For the text-containing cell, return its midpoint in [X, Y] coordinate format. 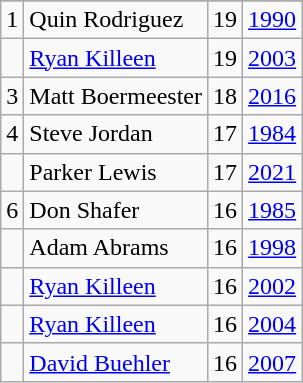
Don Shafer [116, 210]
1 [12, 20]
Matt Boermeester [116, 96]
18 [224, 96]
2004 [272, 324]
2003 [272, 58]
Quin Rodriguez [116, 20]
1984 [272, 134]
David Buehler [116, 362]
1998 [272, 248]
2002 [272, 286]
2007 [272, 362]
Adam Abrams [116, 248]
Steve Jordan [116, 134]
2021 [272, 172]
3 [12, 96]
1985 [272, 210]
1990 [272, 20]
6 [12, 210]
4 [12, 134]
2016 [272, 96]
Parker Lewis [116, 172]
